Return the [X, Y] coordinate for the center point of the cell that contains the specified text.  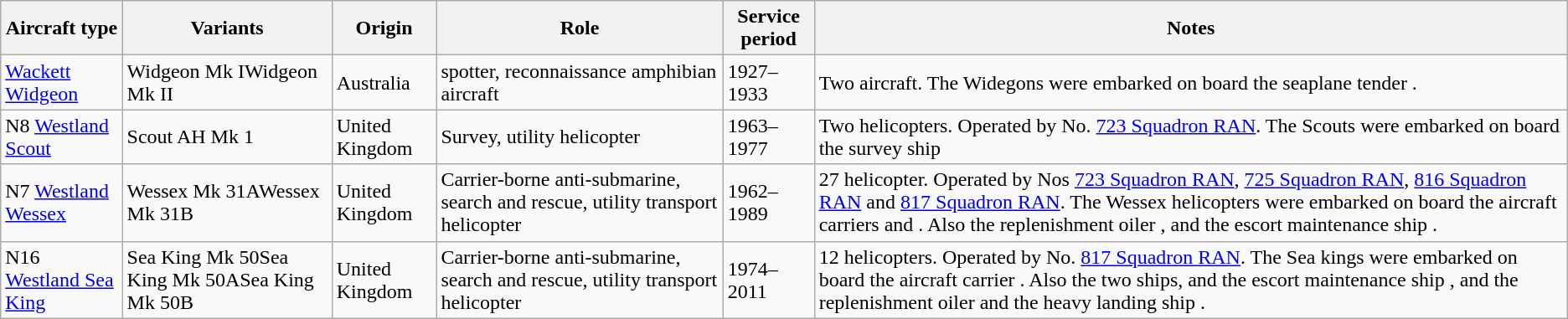
Two helicopters. Operated by No. 723 Squadron RAN. The Scouts were embarked on board the survey ship [1191, 137]
Sea King Mk 50Sea King Mk 50ASea King Mk 50B [227, 280]
Two aircraft. The Widegons were embarked on board the seaplane tender . [1191, 82]
1974–2011 [769, 280]
N16 Westland Sea King [62, 280]
Wackett Widgeon [62, 82]
Wessex Mk 31AWessex Mk 31B [227, 203]
Role [580, 28]
1927–1933 [769, 82]
Aircraft type [62, 28]
N7 Westland Wessex [62, 203]
Origin [384, 28]
Australia [384, 82]
N8 Westland Scout [62, 137]
Service period [769, 28]
1962–1989 [769, 203]
1963–1977 [769, 137]
spotter, reconnaissance amphibian aircraft [580, 82]
Widgeon Mk IWidgeon Mk II [227, 82]
Variants [227, 28]
Scout AH Mk 1 [227, 137]
Notes [1191, 28]
Survey, utility helicopter [580, 137]
